Find where the given text appears and provide that cell's center as [x, y] coordinate. 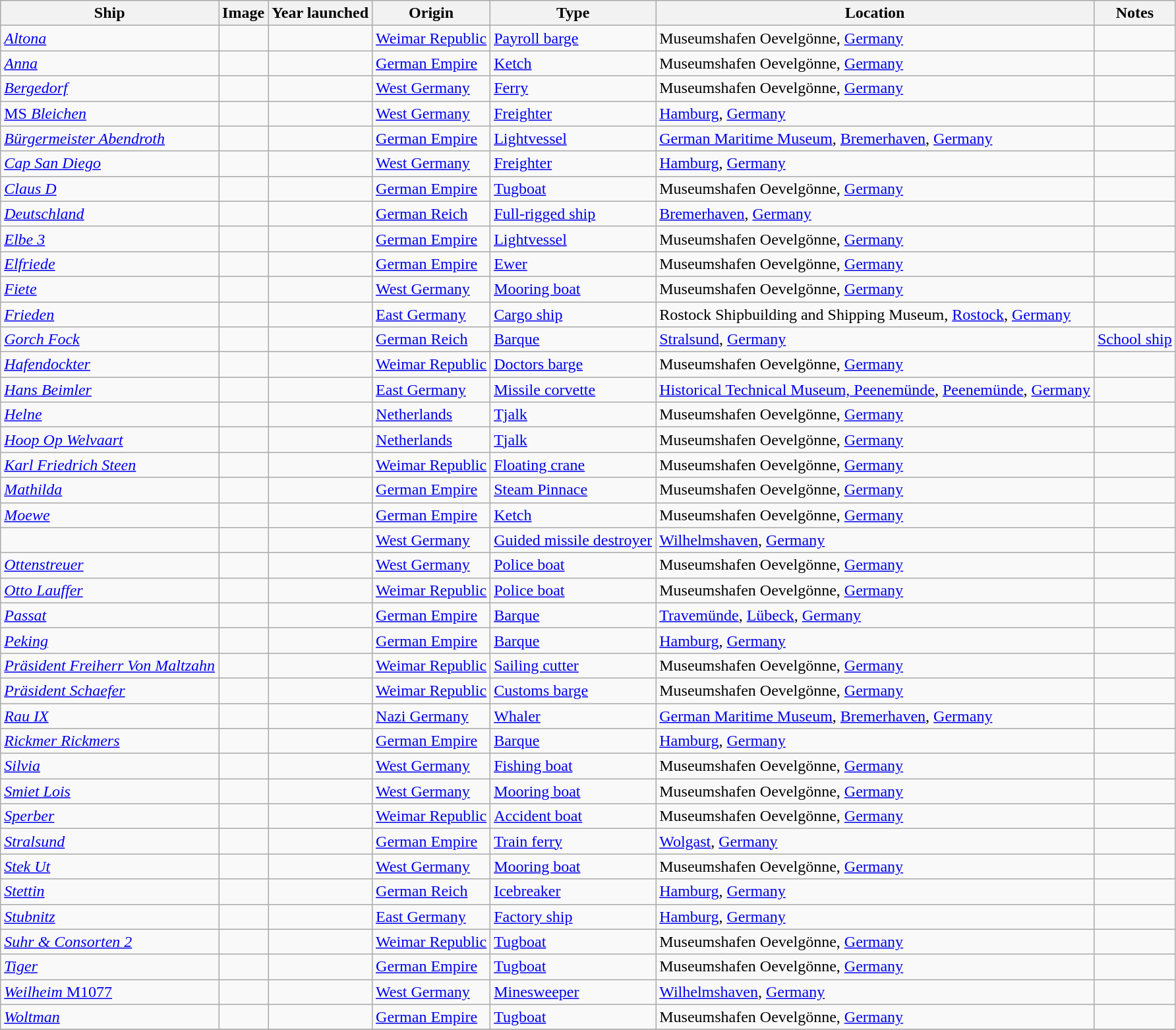
Travemünde, Lübeck, Germany [875, 615]
Helne [109, 415]
Sailing cutter [573, 665]
Accident boat [573, 816]
Claus D [109, 189]
Type [573, 13]
Ship [109, 13]
Stubnitz [109, 917]
Rostock Shipbuilding and Shipping Museum, Rostock, Germany [875, 315]
Rau IX [109, 715]
Nazi Germany [431, 715]
Image [244, 13]
Ottenstreuer [109, 565]
Ferry [573, 88]
Karl Friedrich Steen [109, 465]
Full-rigged ship [573, 214]
Bürgermeister Abendroth [109, 138]
Factory ship [573, 917]
Icebreaker [573, 892]
Altona [109, 38]
School ship [1134, 340]
Fiete [109, 289]
Whaler [573, 715]
Gorch Fock [109, 340]
Präsident Schaefer [109, 690]
Moewe [109, 515]
Mathilda [109, 490]
Origin [431, 13]
Fishing boat [573, 766]
Train ferry [573, 841]
Weilheim M1077 [109, 992]
Otto Lauffer [109, 590]
Smiet Lois [109, 791]
Tiger [109, 967]
Missile corvette [573, 390]
Bergedorf [109, 88]
Cap San Diego [109, 164]
Elfriede [109, 264]
Guided missile destroyer [573, 540]
Suhr & Consorten 2 [109, 942]
Hans Beimler [109, 390]
Historical Technical Museum, Peenemünde, Peenemünde, Germany [875, 390]
Minesweeper [573, 992]
Frieden [109, 315]
Woltman [109, 1017]
Steam Pinnace [573, 490]
Bremerhaven, Germany [875, 214]
Präsident Freiherr Von Maltzahn [109, 665]
Rickmer Rickmers [109, 741]
Payroll barge [573, 38]
Elbe 3 [109, 239]
Silvia [109, 766]
Stettin [109, 892]
Cargo ship [573, 315]
Wolgast, Germany [875, 841]
Sperber [109, 816]
Peking [109, 640]
MS Bleichen [109, 113]
Ewer [573, 264]
Anna [109, 63]
Year launched [320, 13]
Passat [109, 615]
Stek Ut [109, 866]
Location [875, 13]
Hoop Op Welvaart [109, 440]
Floating crane [573, 465]
Deutschland [109, 214]
Stralsund, Germany [875, 340]
Customs barge [573, 690]
Stralsund [109, 841]
Notes [1134, 13]
Hafendockter [109, 365]
Doctors barge [573, 365]
